Capture the cell that displays the provided text and extract its [x, y] central coordinate. 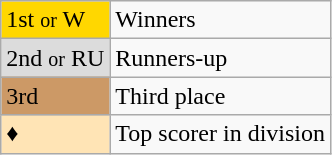
Runners-up [220, 58]
Top scorer in division [220, 134]
2nd or RU [56, 58]
♦ [56, 134]
1st or W [56, 20]
3rd [56, 96]
Third place [220, 96]
Winners [220, 20]
